Extract the [X, Y] coordinate from the center of the cell holding the provided text.  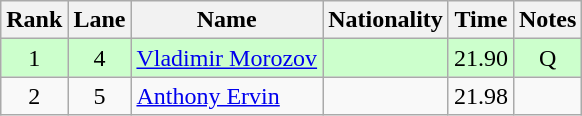
Anthony Ervin [227, 96]
21.98 [480, 96]
Lane [100, 20]
1 [34, 58]
Q [547, 58]
Nationality [386, 20]
Notes [547, 20]
Rank [34, 20]
21.90 [480, 58]
Vladimir Morozov [227, 58]
5 [100, 96]
Time [480, 20]
Name [227, 20]
4 [100, 58]
2 [34, 96]
